Return [X, Y] of the center of cell containing provided text 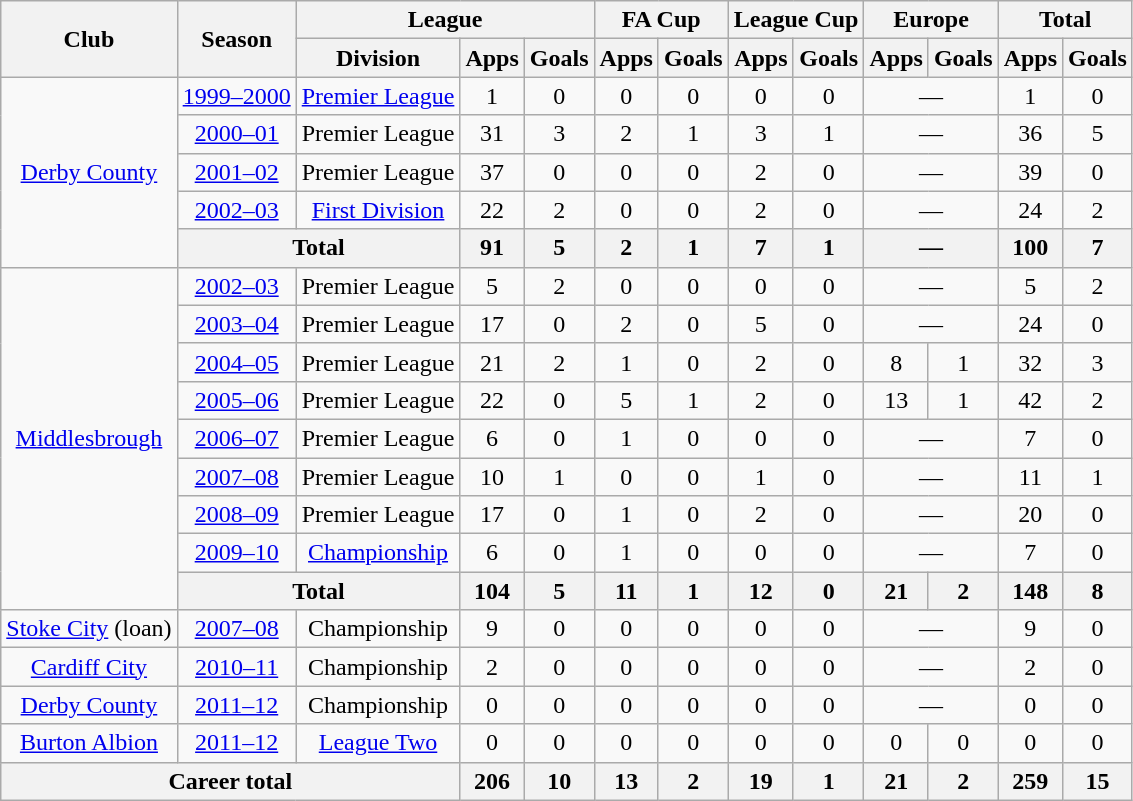
259 [1030, 781]
2008–09 [236, 515]
20 [1030, 515]
Club [89, 39]
91 [492, 248]
League [445, 20]
15 [1098, 781]
206 [492, 781]
First Division [378, 210]
148 [1030, 591]
2005–06 [236, 400]
2000–01 [236, 134]
2001–02 [236, 172]
37 [492, 172]
31 [492, 134]
100 [1030, 248]
42 [1030, 400]
19 [760, 781]
League Two [378, 743]
Season [236, 39]
2009–10 [236, 553]
Division [378, 58]
League Cup [796, 20]
2006–07 [236, 438]
Stoke City (loan) [89, 629]
Cardiff City [89, 667]
2003–04 [236, 324]
12 [760, 591]
36 [1030, 134]
2010–11 [236, 667]
104 [492, 591]
39 [1030, 172]
32 [1030, 362]
Burton Albion [89, 743]
Europe [931, 20]
Career total [230, 781]
2004–05 [236, 362]
Middlesbrough [89, 438]
FA Cup [661, 20]
1999–2000 [236, 96]
